Provide the (X, Y) coordinate of the cell's center where the given text is located.  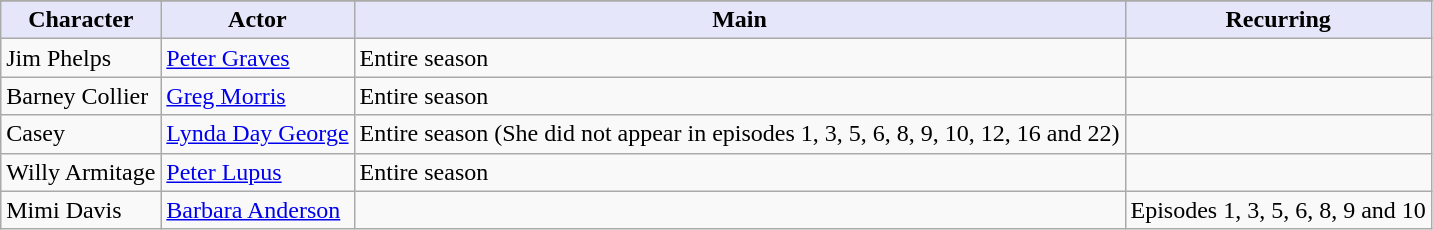
Lynda Day George (258, 134)
Willy Armitage (81, 172)
Actor (258, 20)
Barney Collier (81, 96)
Recurring (1278, 20)
Episodes 1, 3, 5, 6, 8, 9 and 10 (1278, 210)
Peter Graves (258, 58)
Entire season (She did not appear in episodes 1, 3, 5, 6, 8, 9, 10, 12, 16 and 22) (740, 134)
Peter Lupus (258, 172)
Mimi Davis (81, 210)
Character (81, 20)
Barbara Anderson (258, 210)
Main (740, 20)
Casey (81, 134)
Jim Phelps (81, 58)
Greg Morris (258, 96)
